Locate the cell with the specified text and output its (x, y) center coordinate. 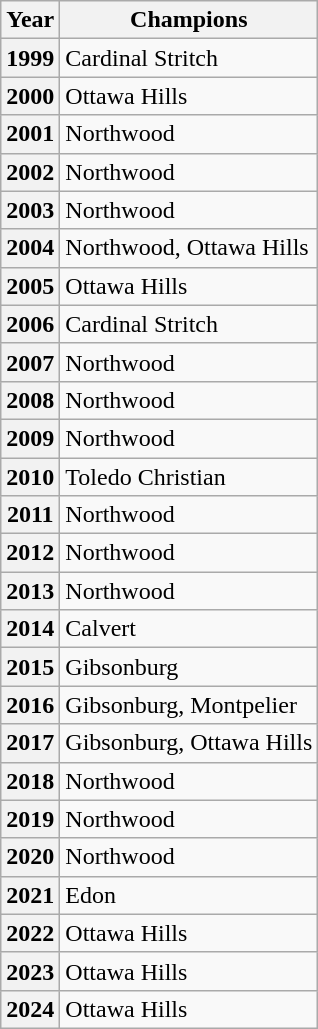
2008 (30, 400)
2023 (30, 971)
Gibsonburg, Ottawa Hills (189, 743)
2004 (30, 248)
Calvert (189, 629)
2014 (30, 629)
Champions (189, 20)
2011 (30, 515)
2012 (30, 553)
2001 (30, 134)
2006 (30, 324)
2010 (30, 477)
2000 (30, 96)
2003 (30, 210)
Northwood, Ottawa Hills (189, 248)
Gibsonburg (189, 667)
Toledo Christian (189, 477)
2016 (30, 705)
Gibsonburg, Montpelier (189, 705)
2013 (30, 591)
2019 (30, 819)
2009 (30, 438)
Edon (189, 895)
1999 (30, 58)
2020 (30, 857)
2022 (30, 933)
2007 (30, 362)
2024 (30, 1009)
2017 (30, 743)
2005 (30, 286)
Year (30, 20)
2015 (30, 667)
2002 (30, 172)
2018 (30, 781)
2021 (30, 895)
